Return the (x, y) coordinate for the center point of the cell that contains the specified text.  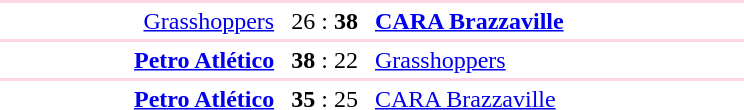
CARA Brazzaville (512, 21)
26 : 38 (325, 21)
38 : 22 (325, 60)
Petro Atlético (138, 60)
